Find where the given text appears and provide that cell's center as (X, Y) coordinate. 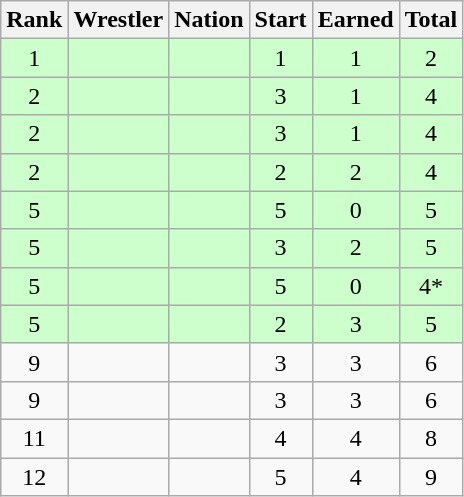
4* (431, 286)
Earned (356, 20)
Start (280, 20)
11 (34, 438)
Nation (209, 20)
Rank (34, 20)
12 (34, 477)
Wrestler (118, 20)
Total (431, 20)
8 (431, 438)
